From the cell containing the given text, extract its center point as (X, Y) coordinate. 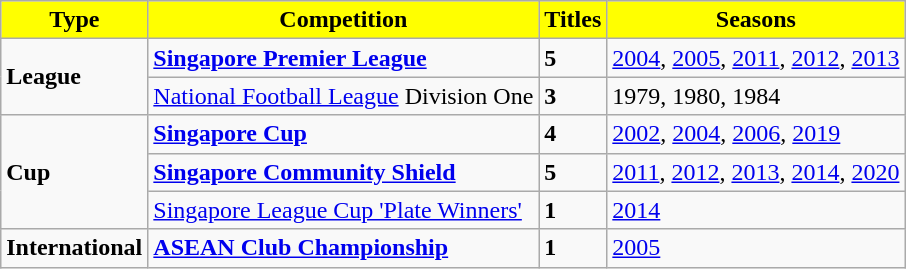
3 (573, 96)
League (74, 77)
Singapore Community Shield (344, 172)
Cup (74, 172)
4 (573, 134)
Seasons (756, 20)
2014 (756, 210)
Type (74, 20)
Singapore League Cup 'Plate Winners' (344, 210)
National Football League Division One (344, 96)
2004, 2005, 2011, 2012, 2013 (756, 58)
Titles (573, 20)
2005 (756, 248)
ASEAN Club Championship (344, 248)
Singapore Cup (344, 134)
Singapore Premier League (344, 58)
2002, 2004, 2006, 2019 (756, 134)
International (74, 248)
1979, 1980, 1984 (756, 96)
Competition (344, 20)
2011, 2012, 2013, 2014, 2020 (756, 172)
